Provide the [X, Y] coordinate of the cell's center where the given text is located.  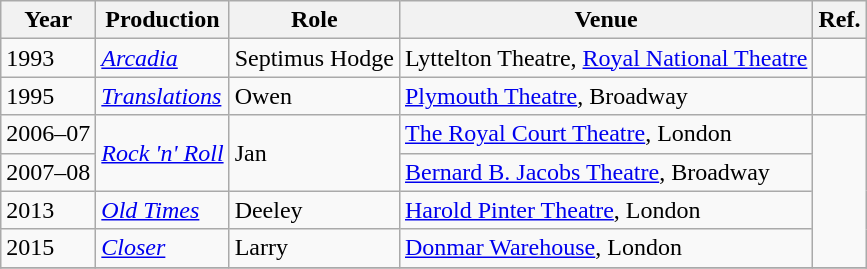
Year [48, 20]
Translations [162, 96]
Plymouth Theatre, Broadway [606, 96]
Harold Pinter Theatre, London [606, 210]
Jan [314, 153]
2013 [48, 210]
Production [162, 20]
Closer [162, 248]
Deeley [314, 210]
2015 [48, 248]
Venue [606, 20]
Old Times [162, 210]
Arcadia [162, 58]
The Royal Court Theatre, London [606, 134]
1995 [48, 96]
Role [314, 20]
Donmar Warehouse, London [606, 248]
Ref. [840, 20]
Owen [314, 96]
2007–08 [48, 172]
Bernard B. Jacobs Theatre, Broadway [606, 172]
Septimus Hodge [314, 58]
1993 [48, 58]
2006–07 [48, 134]
Rock 'n' Roll [162, 153]
Larry [314, 248]
Lyttelton Theatre, Royal National Theatre [606, 58]
